Identify which cell holds the provided text, then report its (x, y) central coordinate. 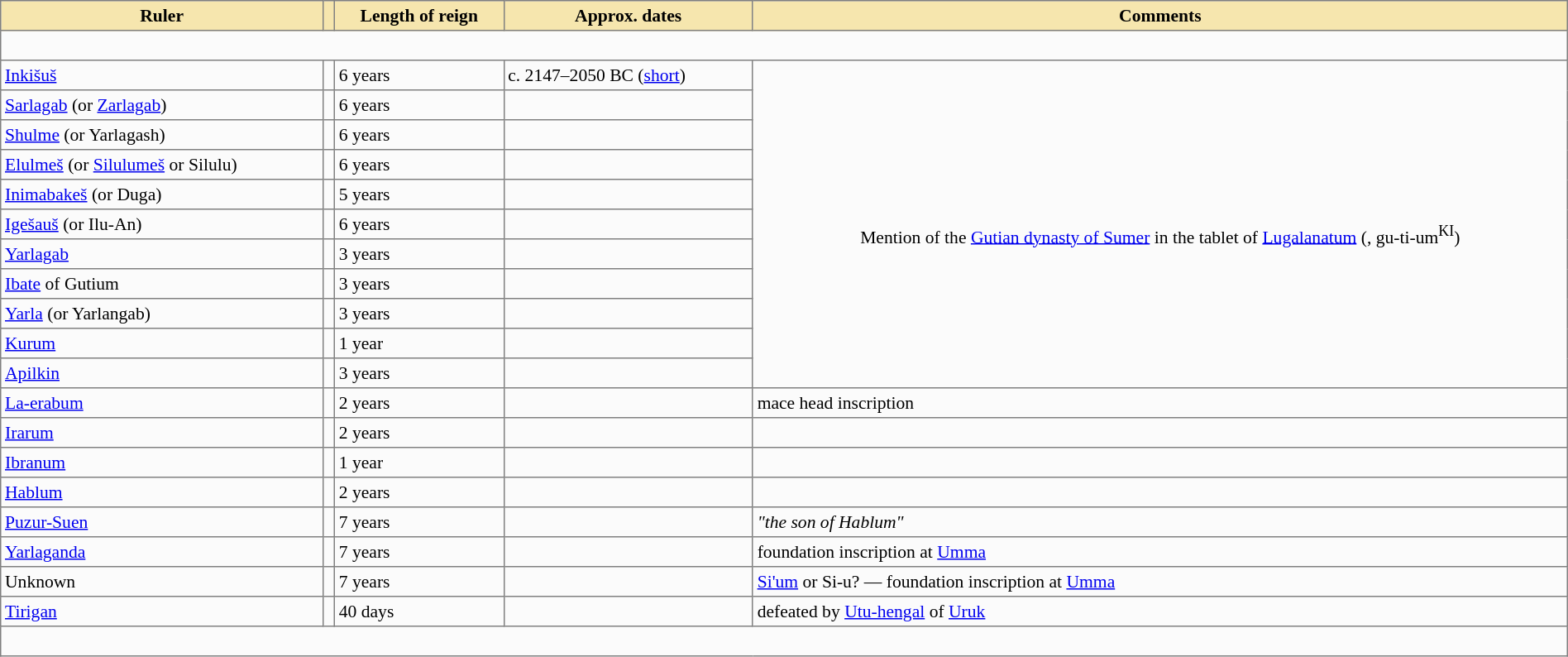
Inimabakeš (or Duga) (162, 194)
Ruler (162, 16)
foundation inscription at Umma (1159, 552)
Yarlaganda (162, 552)
Kurum (162, 343)
mace head inscription (1159, 403)
Irarum (162, 433)
5 years (418, 194)
defeated by Utu-hengal of Uruk (1159, 611)
Si'um or Si-u? — foundation inscription at Umma (1159, 582)
40 days (418, 611)
Sarlagab (or Zarlagab) (162, 105)
Elulmeš (or Silulumeš or Silulu) (162, 165)
Length of reign (418, 16)
Shulme (or Yarlagash) (162, 135)
Yarla (or Yarlangab) (162, 314)
Approx. dates (629, 16)
La-erabum (162, 403)
c. 2147–2050 BC (short) (629, 75)
Yarlagab (162, 254)
Apilkin (162, 373)
Inkišuš (162, 75)
Hablum (162, 492)
Tirigan (162, 611)
Comments (1159, 16)
"the son of Hablum" (1159, 522)
Ibate of Gutium (162, 284)
Puzur-Suen (162, 522)
Ibranum (162, 463)
Unknown (162, 582)
Igešauš (or Ilu-An) (162, 224)
Mention of the Gutian dynasty of Sumer in the tablet of Lugalanatum (, gu-ti-umKI) (1159, 224)
